Output the [x, y] coordinate of the center of the cell containing the given text.  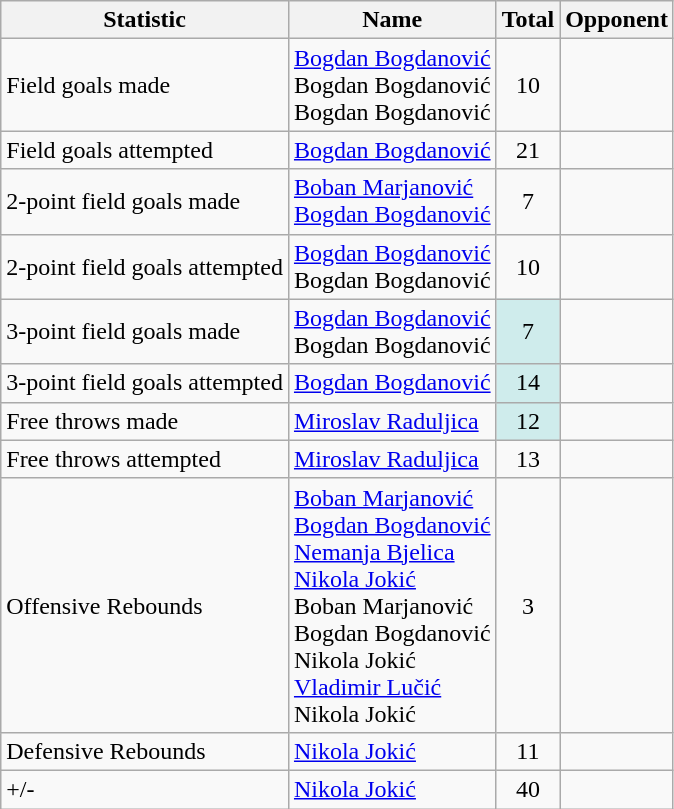
40 [528, 789]
Statistic [145, 20]
Free throws made [145, 421]
Offensive Rebounds [145, 605]
Bogdan BogdanovićBogdan BogdanovićBogdan Bogdanović [392, 85]
Opponent [617, 20]
3-point field goals attempted [145, 383]
14 [528, 383]
Name [392, 20]
2-point field goals made [145, 202]
2-point field goals attempted [145, 266]
+/- [145, 789]
Field goals made [145, 85]
Field goals attempted [145, 150]
Boban MarjanovićBogdan BogdanovićNemanja BjelicaNikola JokićBoban MarjanovićBogdan BogdanovićNikola JokićVladimir LučićNikola Jokić [392, 605]
12 [528, 421]
3 [528, 605]
13 [528, 459]
Defensive Rebounds [145, 751]
11 [528, 751]
3-point field goals made [145, 332]
Total [528, 20]
21 [528, 150]
Boban MarjanovićBogdan Bogdanović [392, 202]
Free throws attempted [145, 459]
